Extract the [x, y] coordinate from the center of the cell holding the provided text.  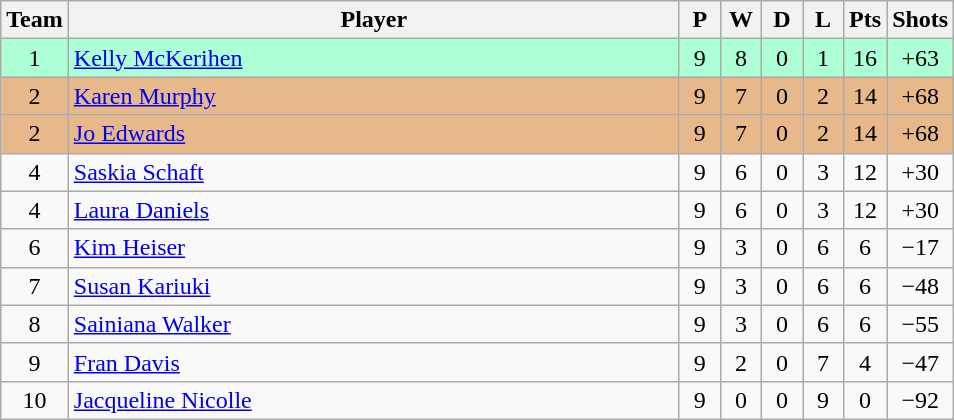
P [700, 20]
D [782, 20]
Susan Kariuki [374, 286]
−17 [920, 248]
−47 [920, 362]
Kim Heiser [374, 248]
Player [374, 20]
Jacqueline Nicolle [374, 400]
Jo Edwards [374, 134]
10 [35, 400]
Fran Davis [374, 362]
Sainiana Walker [374, 324]
Laura Daniels [374, 210]
−92 [920, 400]
Kelly McKerihen [374, 58]
Pts [866, 20]
Saskia Schaft [374, 172]
+63 [920, 58]
−48 [920, 286]
L [824, 20]
−55 [920, 324]
Shots [920, 20]
16 [866, 58]
Team [35, 20]
Karen Murphy [374, 96]
W [740, 20]
